Identify which cell holds the provided text, then report its (x, y) central coordinate. 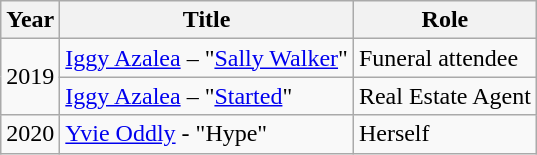
Herself (444, 134)
Iggy Azalea – "Sally Walker" (207, 58)
Iggy Azalea – "Started" (207, 96)
Year (30, 20)
2020 (30, 134)
Real Estate Agent (444, 96)
Title (207, 20)
Yvie Oddly - "Hype" (207, 134)
2019 (30, 77)
Role (444, 20)
Funeral attendee (444, 58)
